Output the (X, Y) coordinate of the center of the cell containing the given text.  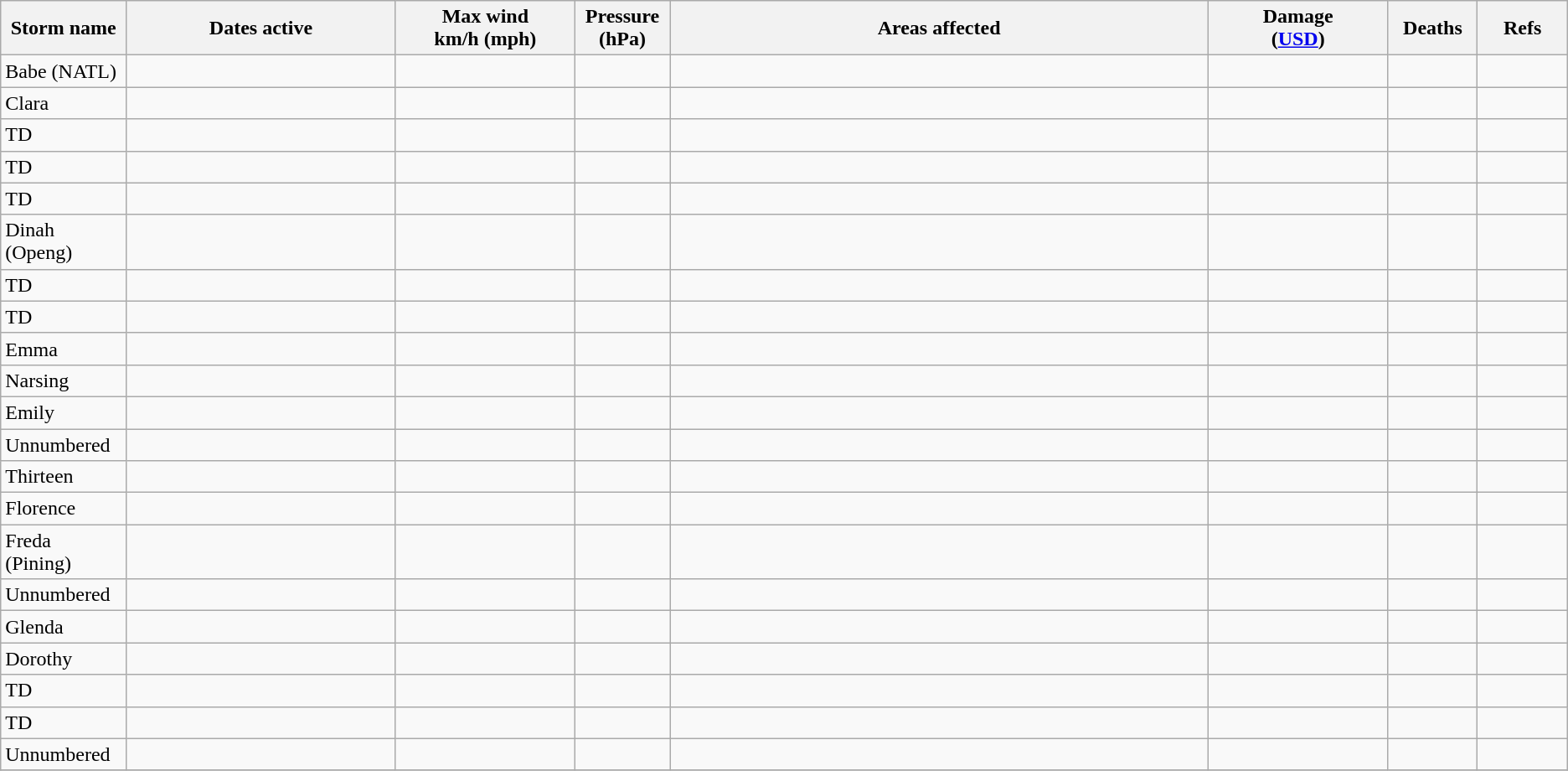
Pressure(hPa) (622, 28)
Dorothy (64, 659)
Freda (Pining) (64, 551)
Emma (64, 349)
Dates active (261, 28)
Storm name (64, 28)
Thirteen (64, 477)
Deaths (1432, 28)
Florence (64, 509)
Refs (1523, 28)
Babe (NATL) (64, 71)
Dinah (Openg) (64, 241)
Glenda (64, 627)
Areas affected (940, 28)
Narsing (64, 380)
Max windkm/h (mph) (485, 28)
Emily (64, 412)
Damage(USD) (1298, 28)
Clara (64, 103)
